Return the (X, Y) coordinate for the center point of the cell that contains the specified text.  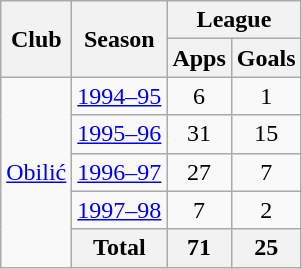
71 (199, 248)
1995–96 (120, 134)
31 (199, 134)
Club (36, 39)
1997–98 (120, 210)
15 (266, 134)
1994–95 (120, 96)
25 (266, 248)
27 (199, 172)
1 (266, 96)
Obilić (36, 172)
Season (120, 39)
Apps (199, 58)
1996–97 (120, 172)
6 (199, 96)
League (234, 20)
Total (120, 248)
Goals (266, 58)
2 (266, 210)
